Return [x, y] of the center of cell containing provided text 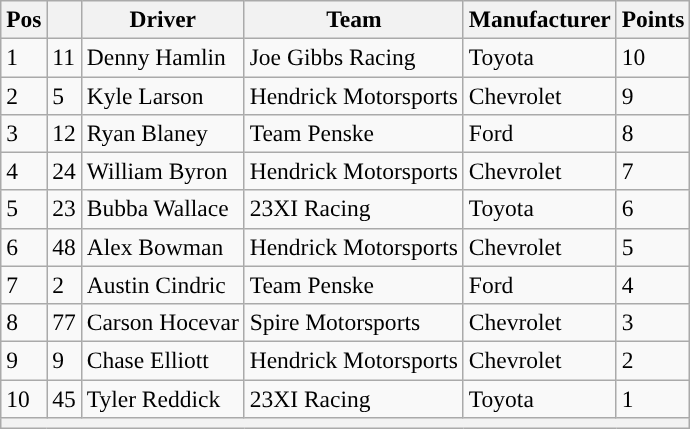
Joe Gibbs Racing [354, 57]
12 [64, 133]
Alex Bowman [162, 247]
Driver [162, 19]
William Byron [162, 171]
Manufacturer [540, 19]
23 [64, 209]
77 [64, 322]
Bubba Wallace [162, 209]
45 [64, 398]
24 [64, 171]
Spire Motorsports [354, 322]
Tyler Reddick [162, 398]
Austin Cindric [162, 285]
Pos [24, 19]
Team [354, 19]
Chase Elliott [162, 360]
Carson Hocevar [162, 322]
Points [653, 19]
Ryan Blaney [162, 133]
Kyle Larson [162, 95]
Denny Hamlin [162, 57]
11 [64, 57]
48 [64, 247]
